Identify which cell holds the provided text, then report its [x, y] central coordinate. 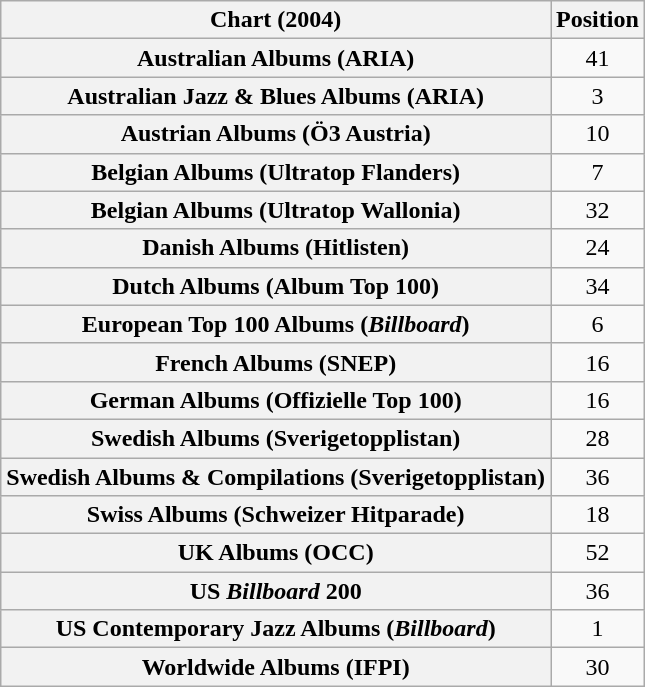
Chart (2004) [276, 20]
1 [598, 629]
Dutch Albums (Album Top 100) [276, 286]
10 [598, 134]
European Top 100 Albums (Billboard) [276, 324]
34 [598, 286]
Swedish Albums (Sverigetopplistan) [276, 438]
UK Albums (OCC) [276, 553]
30 [598, 667]
41 [598, 58]
6 [598, 324]
Danish Albums (Hitlisten) [276, 248]
Australian Jazz & Blues Albums (ARIA) [276, 96]
Belgian Albums (Ultratop Wallonia) [276, 210]
28 [598, 438]
Swedish Albums & Compilations (Sverigetopplistan) [276, 477]
Worldwide Albums (IFPI) [276, 667]
Swiss Albums (Schweizer Hitparade) [276, 515]
24 [598, 248]
Austrian Albums (Ö3 Austria) [276, 134]
32 [598, 210]
German Albums (Offizielle Top 100) [276, 400]
7 [598, 172]
18 [598, 515]
US Billboard 200 [276, 591]
Belgian Albums (Ultratop Flanders) [276, 172]
US Contemporary Jazz Albums (Billboard) [276, 629]
52 [598, 553]
French Albums (SNEP) [276, 362]
Position [598, 20]
Australian Albums (ARIA) [276, 58]
3 [598, 96]
